From the cell containing the given text, extract its center point as [x, y] coordinate. 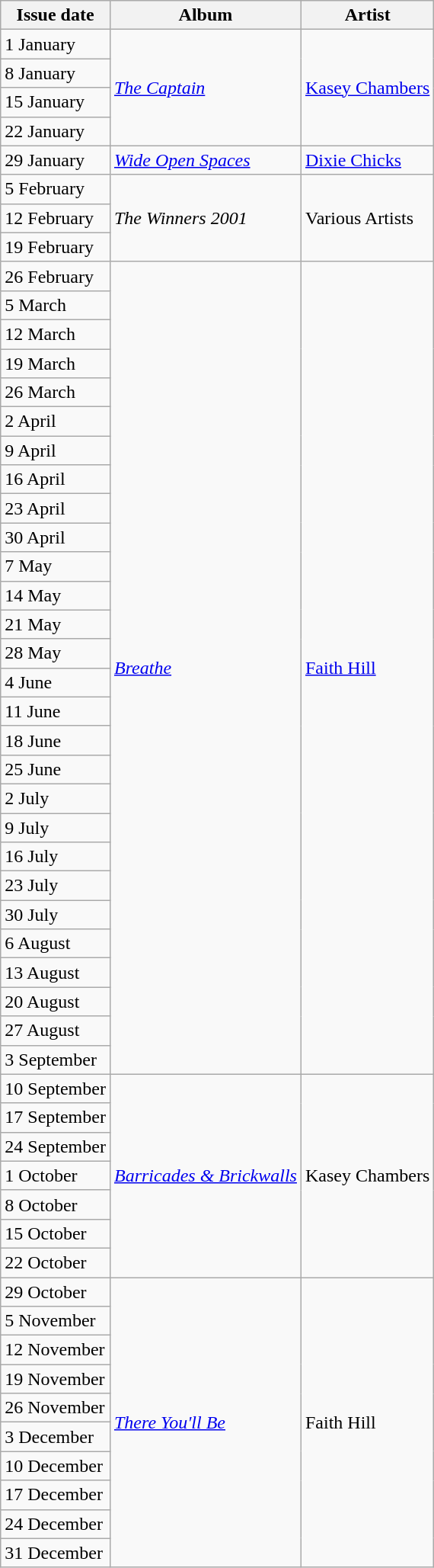
12 March [56, 334]
12 November [56, 1350]
5 March [56, 305]
Breathe [206, 668]
23 April [56, 508]
19 November [56, 1379]
23 July [56, 886]
Issue date [56, 15]
8 January [56, 73]
4 June [56, 682]
29 January [56, 160]
1 January [56, 44]
29 October [56, 1292]
22 October [56, 1262]
2 April [56, 422]
26 March [56, 393]
19 February [56, 247]
12 February [56, 218]
16 April [56, 479]
6 August [56, 944]
14 May [56, 595]
Album [206, 15]
3 September [56, 1060]
Various Artists [367, 218]
30 July [56, 915]
20 August [56, 1002]
10 December [56, 1466]
21 May [56, 624]
1 October [56, 1175]
10 September [56, 1089]
7 May [56, 566]
5 November [56, 1321]
28 May [56, 653]
There You'll Be [206, 1422]
Barricades & Brickwalls [206, 1175]
Artist [367, 15]
17 September [56, 1117]
27 August [56, 1031]
15 October [56, 1233]
9 April [56, 451]
5 February [56, 189]
9 July [56, 827]
30 April [56, 537]
Wide Open Spaces [206, 160]
2 July [56, 798]
25 June [56, 769]
26 November [56, 1408]
Dixie Chicks [367, 160]
13 August [56, 973]
11 June [56, 711]
31 December [56, 1553]
3 December [56, 1437]
26 February [56, 276]
15 January [56, 102]
18 June [56, 740]
24 December [56, 1524]
17 December [56, 1495]
The Captain [206, 88]
24 September [56, 1146]
The Winners 2001 [206, 218]
22 January [56, 131]
19 March [56, 364]
8 October [56, 1204]
16 July [56, 857]
